Search for the cell housing the specified text and yield its (x, y) center coordinate. 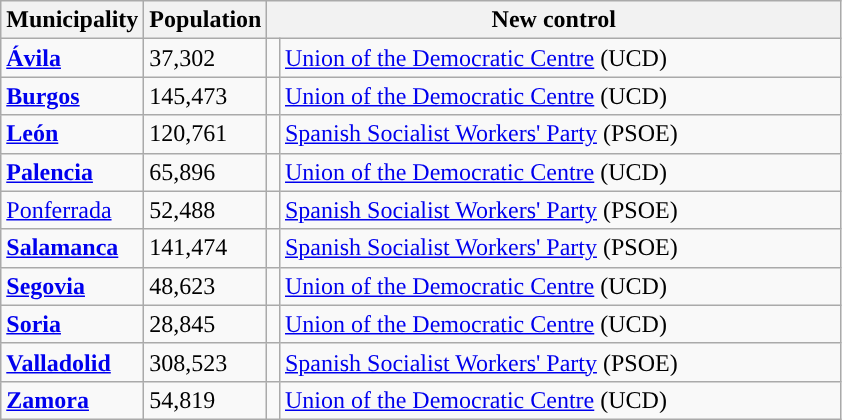
308,523 (206, 362)
48,623 (206, 286)
120,761 (206, 134)
52,488 (206, 210)
Municipality (72, 20)
37,302 (206, 58)
León (72, 134)
Salamanca (72, 248)
Soria (72, 324)
28,845 (206, 324)
Population (206, 20)
Ponferrada (72, 210)
65,896 (206, 172)
New control (554, 20)
Burgos (72, 96)
Palencia (72, 172)
141,474 (206, 248)
54,819 (206, 400)
Valladolid (72, 362)
Ávila (72, 58)
Zamora (72, 400)
Segovia (72, 286)
145,473 (206, 96)
